Provide the [X, Y] coordinate of the cell's center where the given text is located.  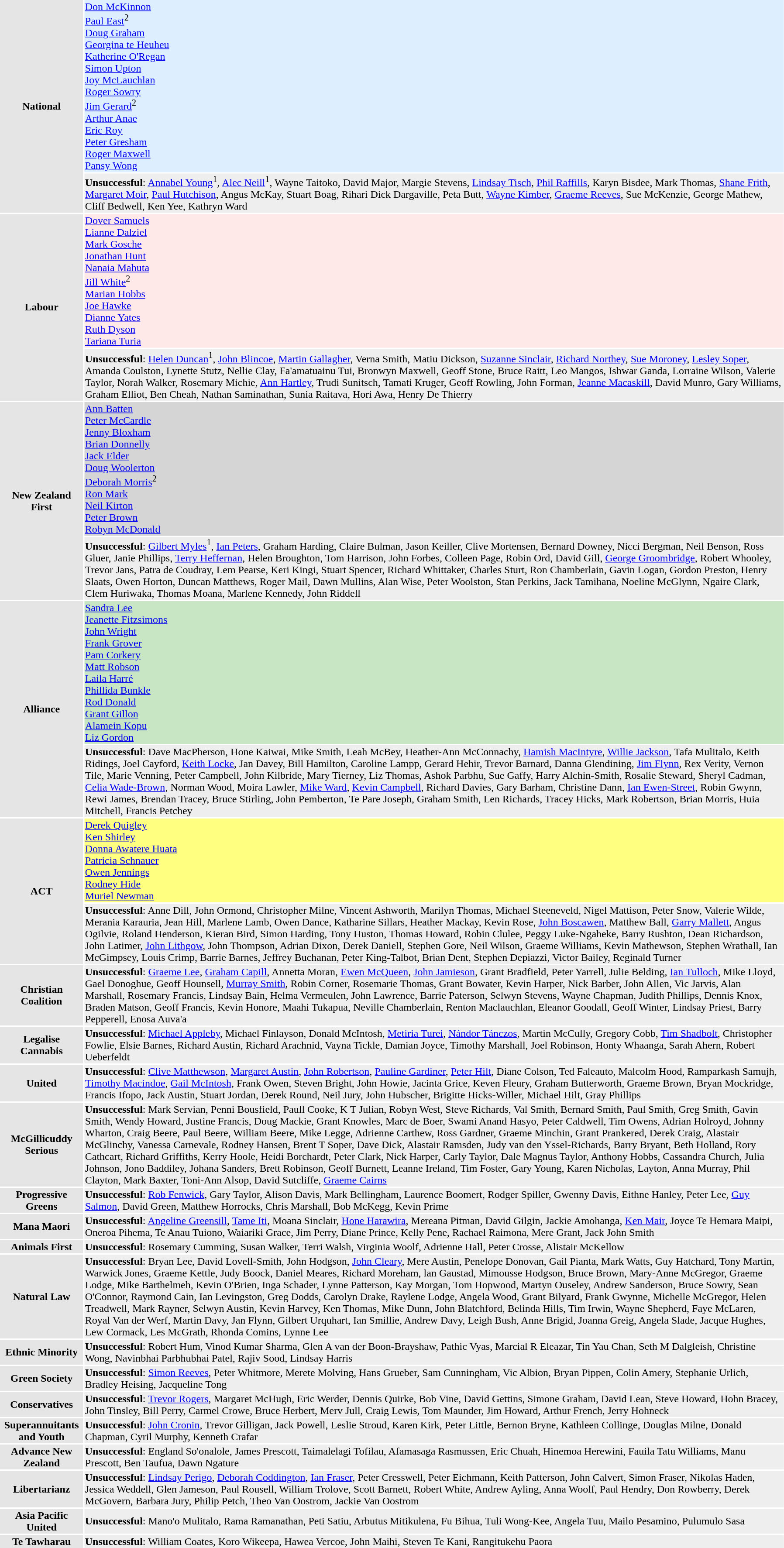
ACT [41, 891]
Libertarianz [41, 1489]
Natural Law [41, 1297]
Mana Maori [41, 1227]
New Zealand First [41, 501]
Unsuccessful: Mano'o Mulitalo, Rama Ramanathan, Peti Satiu, Arbutus Mitikulena, Fu Bihua, Tuli Wong-Kee, Angela Tuu, Mailo Pesamino, Pulumulo Sasa [434, 1521]
Ann BattenPeter McCardleJenny BloxhamBrian DonnellyJack ElderDoug WoolertonDeborah Morris2Ron MarkNeil KirtonPeter BrownRobyn McDonald [434, 468]
Unsuccessful: Rosemary Cumming, Susan Walker, Terri Walsh, Virginia Woolf, Adrienne Hall, Peter Crosse, Alistair McKellow [434, 1247]
Asia Pacific United [41, 1521]
Dover SamuelsLianne DalzielMark GoscheJonathan HuntNanaia MahutaJill White2Marian HobbsJoe HawkeDianne YatesRuth DysonTariana Turia [434, 281]
Advance New Zealand [41, 1457]
Unsuccessful: William Coates, Koro Wikeepa, Hawea Vercoe, John Maihi, Steven Te Kani, Rangitukehu Paora [434, 1541]
Green Society [41, 1379]
Alliance [41, 709]
Ethnic Minority [41, 1352]
Progressive Greens [41, 1201]
Labour [41, 307]
Sandra LeeJeanette FitzsimonsJohn WrightFrank GroverPam CorkeryMatt RobsonLaila HarréPhillida BunkleRod DonaldGrant GillonAlamein KopuLiz Gordon [434, 672]
McGillicuddy Serious [41, 1145]
Derek QuigleyKen ShirleyDonna Awatere HuataPatricia SchnauerOwen JenningsRodney HideMuriel Newman [434, 860]
Te Tawharau [41, 1541]
Legalise Cannabis [41, 1045]
United [41, 1083]
Superannuitants and Youth [41, 1431]
Christian Coalition [41, 995]
Conservatives [41, 1405]
National [41, 107]
Animals First [41, 1247]
